Search for the cell housing the specified text and yield its (X, Y) center coordinate. 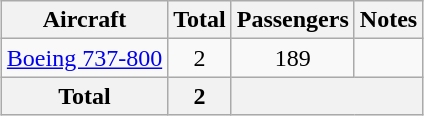
Boeing 737-800 (84, 58)
Passengers (292, 20)
Notes (388, 20)
Aircraft (84, 20)
189 (292, 58)
